Provide the [x, y] coordinate of the cell's center where the given text is located.  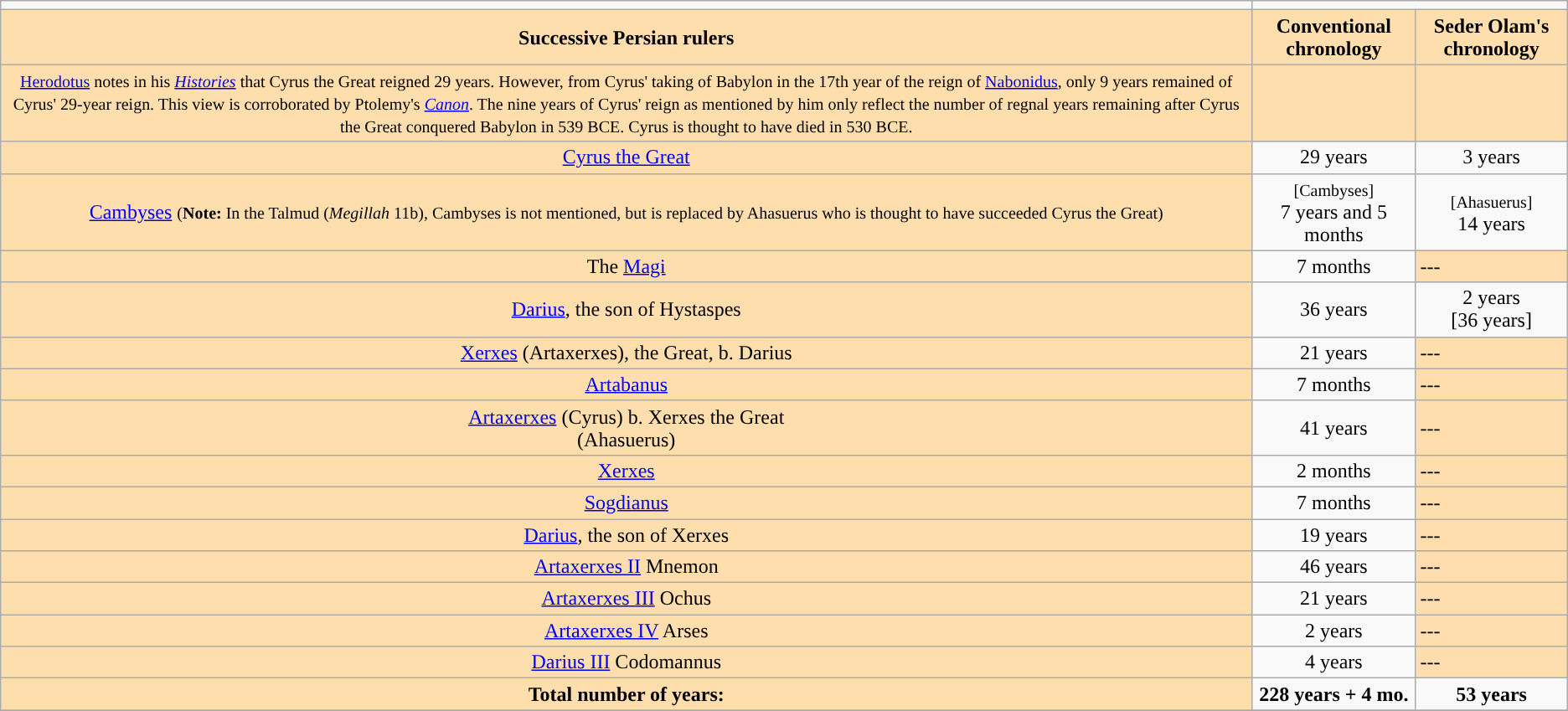
The Magi [627, 266]
228 years + 4 mo. [1333, 694]
Xerxes (Artaxerxes), the Great, b. Darius [627, 353]
[Cambyses]7 years and 5 months [1333, 212]
Artaxerxes (Cyrus) b. Xerxes the Great(Ahasuerus) [627, 427]
2 years [1333, 631]
2 months [1333, 471]
Conventional chronology [1333, 37]
19 years [1333, 535]
Darius, the son of Hystaspes [627, 310]
41 years [1333, 427]
Darius III Codomannus [627, 662]
[Ahasuerus]14 years [1491, 212]
Artaxerxes IV Arses [627, 631]
Darius, the son of Xerxes [627, 535]
36 years [1333, 310]
53 years [1491, 694]
2 years [36 years] [1491, 310]
Artaxerxes III Ochus [627, 599]
Artabanus [627, 384]
Xerxes [627, 471]
4 years [1333, 662]
Sogdianus [627, 502]
Total number of years: [627, 694]
3 years [1491, 157]
Cyrus the Great [627, 157]
Seder Olam's chronology [1491, 37]
Artaxerxes II Mnemon [627, 567]
Successive Persian rulers [627, 37]
46 years [1333, 567]
29 years [1333, 157]
